Return [X, Y] of the center of cell containing provided text 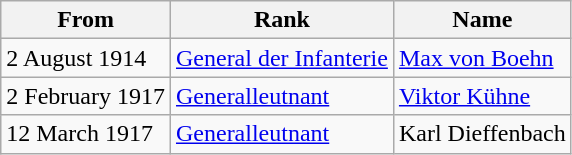
From [86, 20]
Max von Boehn [482, 58]
Karl Dieffenbach [482, 134]
12 March 1917 [86, 134]
Viktor Kühne [482, 96]
Name [482, 20]
2 August 1914 [86, 58]
General der Infanterie [282, 58]
2 February 1917 [86, 96]
Rank [282, 20]
